Return (x, y) of the center of cell containing provided text 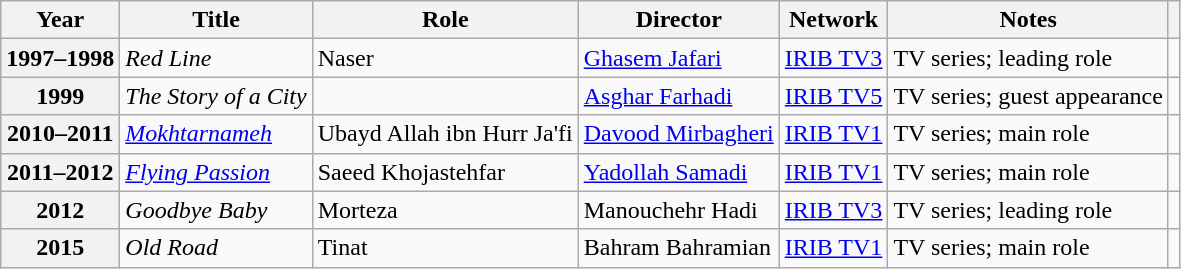
Asghar Farhadi (678, 96)
Year (60, 20)
Network (834, 20)
1997–1998 (60, 58)
Naser (445, 58)
Manouchehr Hadi (678, 210)
Flying Passion (216, 172)
Yadollah Samadi (678, 172)
Saeed Khojastehfar (445, 172)
Bahram Bahramian (678, 248)
2010–2011 (60, 134)
Director (678, 20)
Ubayd Allah ibn Hurr Ja'fi (445, 134)
Mokhtarnameh (216, 134)
Morteza (445, 210)
Tinat (445, 248)
2015 (60, 248)
Old Road (216, 248)
1999 (60, 96)
Goodbye Baby (216, 210)
The Story of a City (216, 96)
Role (445, 20)
Notes (1028, 20)
2011–2012 (60, 172)
TV series; guest appearance (1028, 96)
Title (216, 20)
2012 (60, 210)
Davood Mirbagheri (678, 134)
Red Line (216, 58)
Ghasem Jafari (678, 58)
IRIB TV5 (834, 96)
